For the text-containing cell, return its midpoint in [X, Y] coordinate format. 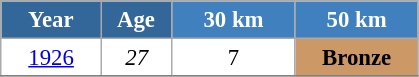
30 km [234, 20]
Bronze [356, 58]
27 [136, 58]
7 [234, 58]
50 km [356, 20]
Age [136, 20]
1926 [52, 58]
Year [52, 20]
